Output the [x, y] coordinate of the center of the cell containing the given text.  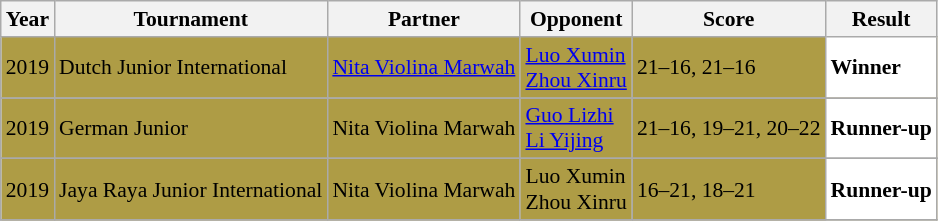
Jaya Raya Junior International [190, 190]
German Junior [190, 128]
21–16, 19–21, 20–22 [729, 128]
Dutch Junior International [190, 68]
Result [880, 19]
Tournament [190, 19]
Score [729, 19]
Partner [424, 19]
Opponent [576, 19]
Guo Lizhi Li Yijing [576, 128]
Winner [880, 68]
16–21, 18–21 [729, 190]
Year [28, 19]
21–16, 21–16 [729, 68]
